Extract the (x, y) coordinate from the center of the cell holding the provided text.  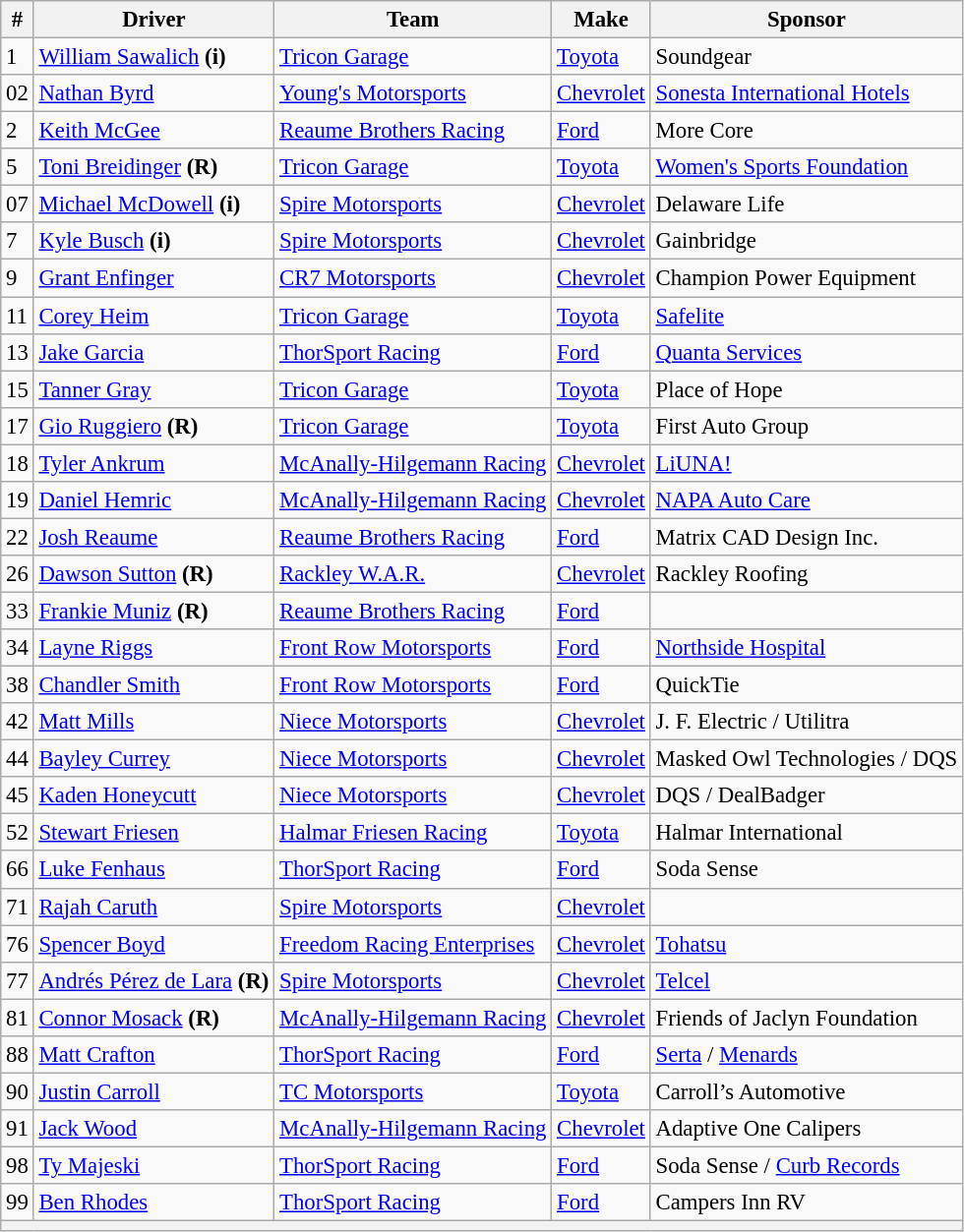
45 (18, 795)
Delaware Life (807, 205)
Bayley Currey (153, 759)
Spencer Boyd (153, 944)
Northside Hospital (807, 648)
Matt Mills (153, 722)
Adaptive One Calipers (807, 1129)
Jake Garcia (153, 352)
CR7 Motorsports (413, 278)
Nathan Byrd (153, 93)
Soundgear (807, 57)
Layne Riggs (153, 648)
Safelite (807, 316)
76 (18, 944)
5 (18, 167)
Driver (153, 20)
More Core (807, 131)
90 (18, 1091)
98 (18, 1165)
Tanner Gray (153, 389)
34 (18, 648)
Daniel Hemric (153, 500)
Frankie Muniz (R) (153, 611)
William Sawalich (i) (153, 57)
11 (18, 316)
52 (18, 833)
Young's Motorsports (413, 93)
22 (18, 537)
Matrix CAD Design Inc. (807, 537)
Serta / Menards (807, 1055)
Tyler Ankrum (153, 463)
# (18, 20)
Gio Ruggiero (R) (153, 426)
42 (18, 722)
Place of Hope (807, 389)
15 (18, 389)
91 (18, 1129)
Kyle Busch (i) (153, 241)
Soda Sense / Curb Records (807, 1165)
Halmar International (807, 833)
9 (18, 278)
38 (18, 685)
Campers Inn RV (807, 1203)
Matt Crafton (153, 1055)
Jack Wood (153, 1129)
Telcel (807, 980)
Dawson Sutton (R) (153, 574)
1 (18, 57)
Team (413, 20)
88 (18, 1055)
Women's Sports Foundation (807, 167)
Ben Rhodes (153, 1203)
18 (18, 463)
QuickTie (807, 685)
Quanta Services (807, 352)
Rackley Roofing (807, 574)
77 (18, 980)
Connor Mosack (R) (153, 1018)
Rajah Caruth (153, 907)
J. F. Electric / Utilitra (807, 722)
66 (18, 870)
71 (18, 907)
TC Motorsports (413, 1091)
Tohatsu (807, 944)
17 (18, 426)
Justin Carroll (153, 1091)
Toni Breidinger (R) (153, 167)
07 (18, 205)
Keith McGee (153, 131)
2 (18, 131)
Friends of Jaclyn Foundation (807, 1018)
Freedom Racing Enterprises (413, 944)
Andrés Pérez de Lara (R) (153, 980)
Soda Sense (807, 870)
Make (601, 20)
Kaden Honeycutt (153, 795)
Grant Enfinger (153, 278)
DQS / DealBadger (807, 795)
19 (18, 500)
Sonesta International Hotels (807, 93)
LiUNA! (807, 463)
Corey Heim (153, 316)
Stewart Friesen (153, 833)
Carroll’s Automotive (807, 1091)
7 (18, 241)
Gainbridge (807, 241)
Sponsor (807, 20)
Josh Reaume (153, 537)
44 (18, 759)
13 (18, 352)
NAPA Auto Care (807, 500)
Rackley W.A.R. (413, 574)
First Auto Group (807, 426)
99 (18, 1203)
26 (18, 574)
Michael McDowell (i) (153, 205)
Masked Owl Technologies / DQS (807, 759)
81 (18, 1018)
Halmar Friesen Racing (413, 833)
Luke Fenhaus (153, 870)
33 (18, 611)
02 (18, 93)
Champion Power Equipment (807, 278)
Ty Majeski (153, 1165)
Chandler Smith (153, 685)
